Identify which cell holds the provided text, then report its [X, Y] central coordinate. 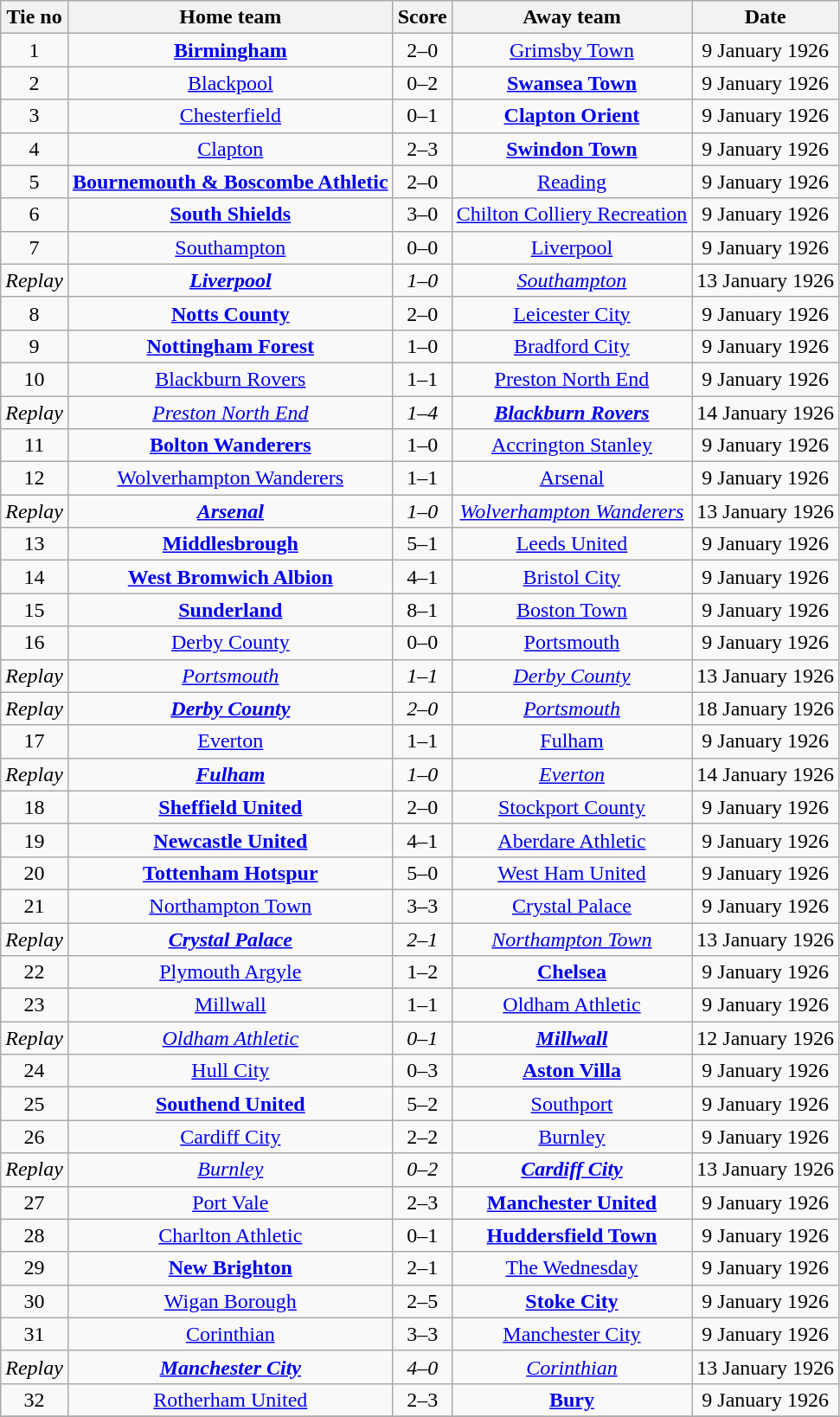
Rotherham United [230, 1400]
Port Vale [230, 1202]
Chelsea [572, 972]
Swindon Town [572, 149]
3 [35, 116]
Wigan Borough [230, 1301]
2–2 [422, 1137]
5 [35, 182]
25 [35, 1104]
15 [35, 610]
Home team [230, 17]
9 [35, 346]
Newcastle United [230, 840]
7 [35, 247]
24 [35, 1071]
2 [35, 83]
Chilton Colliery Recreation [572, 215]
Stockport County [572, 807]
21 [35, 906]
South Shields [230, 215]
Away team [572, 17]
12 [35, 478]
Sunderland [230, 610]
18 [35, 807]
12 January 1926 [766, 1038]
Birmingham [230, 50]
28 [35, 1235]
Southport [572, 1104]
New Brighton [230, 1268]
18 January 1926 [766, 708]
8–1 [422, 610]
0–3 [422, 1071]
14 [35, 577]
4–0 [422, 1367]
Sheffield United [230, 807]
22 [35, 972]
Aberdare Athletic [572, 840]
23 [35, 1005]
5–1 [422, 544]
Reading [572, 182]
Bristol City [572, 577]
Plymouth Argyle [230, 972]
Swansea Town [572, 83]
19 [35, 840]
Southend United [230, 1104]
Charlton Athletic [230, 1235]
Chesterfield [230, 116]
Middlesbrough [230, 544]
Bury [572, 1400]
Clapton [230, 149]
Bolton Wanderers [230, 446]
Score [422, 17]
Tie no [35, 17]
Hull City [230, 1071]
Accrington Stanley [572, 446]
Bournemouth & Boscombe Athletic [230, 182]
29 [35, 1268]
Boston Town [572, 610]
Blackpool [230, 83]
The Wednesday [572, 1268]
Aston Villa [572, 1071]
11 [35, 446]
17 [35, 741]
Stoke City [572, 1301]
5–0 [422, 873]
2–5 [422, 1301]
1 [35, 50]
4 [35, 149]
West Bromwich Albion [230, 577]
1–2 [422, 972]
13 [35, 544]
Clapton Orient [572, 116]
32 [35, 1400]
West Ham United [572, 873]
20 [35, 873]
Manchester United [572, 1202]
3–0 [422, 215]
30 [35, 1301]
Grimsby Town [572, 50]
Bradford City [572, 346]
Leeds United [572, 544]
1–4 [422, 413]
31 [35, 1334]
Leicester City [572, 313]
27 [35, 1202]
Notts County [230, 313]
16 [35, 643]
Nottingham Forest [230, 346]
5–2 [422, 1104]
8 [35, 313]
Date [766, 17]
26 [35, 1137]
Huddersfield Town [572, 1235]
Tottenham Hotspur [230, 873]
6 [35, 215]
10 [35, 379]
